Detect which cell encompasses the target text, then output its [x, y] center coordinate. 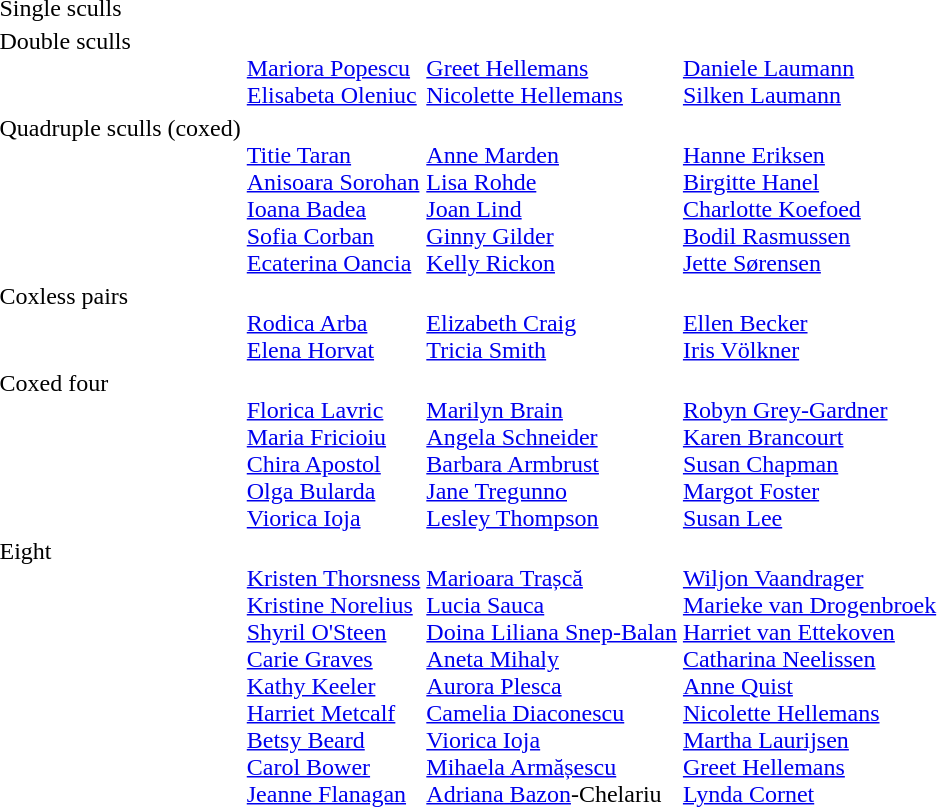
Florica LavricMaria FricioiuChira ApostolOlga BulardaViorica Ioja [334, 450]
Daniele Laumann Silken Laumann [809, 68]
Robyn Grey-GardnerKaren BrancourtSusan ChapmanMargot FosterSusan Lee [809, 450]
Greet Hellemans Nicolette Hellemans [552, 68]
Mariora Popescu Elisabeta Oleniuc [334, 68]
Titie TaranAnisoara SorohanIoana BadeaSofia CorbanEcaterina Oancia [334, 196]
Rodica Arba Elena Horvat [334, 323]
Ellen Becker Iris Völkner [809, 323]
Hanne EriksenBirgitte HanelCharlotte KoefoedBodil RasmussenJette Sørensen [809, 196]
Marilyn BrainAngela SchneiderBarbara ArmbrustJane TregunnoLesley Thompson [552, 450]
Elizabeth Craig Tricia Smith [552, 323]
Anne MardenLisa RohdeJoan LindGinny GilderKelly Rickon [552, 196]
